Provide the (x, y) coordinate of the cell's center where the given text is located.  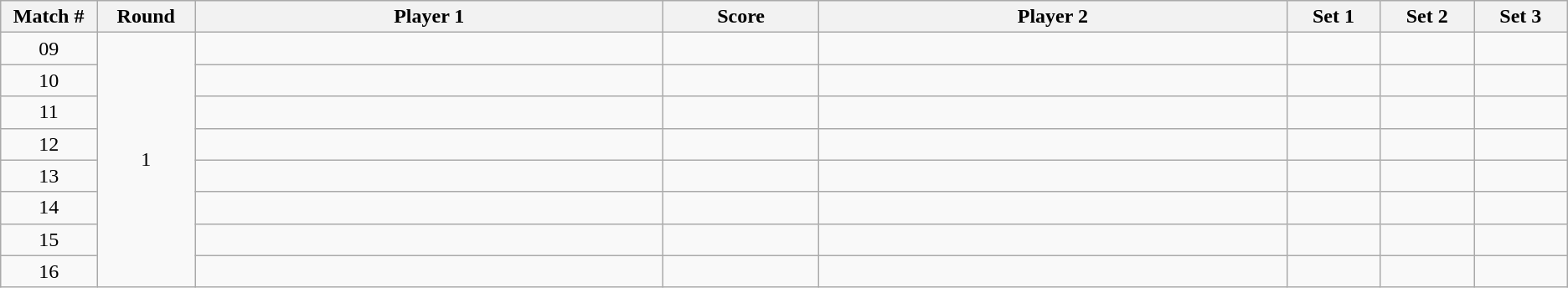
Match # (49, 17)
09 (49, 49)
12 (49, 144)
Set 3 (1521, 17)
15 (49, 239)
13 (49, 176)
Score (741, 17)
Set 2 (1427, 17)
10 (49, 80)
Set 1 (1333, 17)
Round (146, 17)
14 (49, 208)
11 (49, 112)
1 (146, 160)
Player 2 (1053, 17)
Player 1 (429, 17)
16 (49, 271)
